Extract the [X, Y] coordinate from the center of the cell holding the provided text.  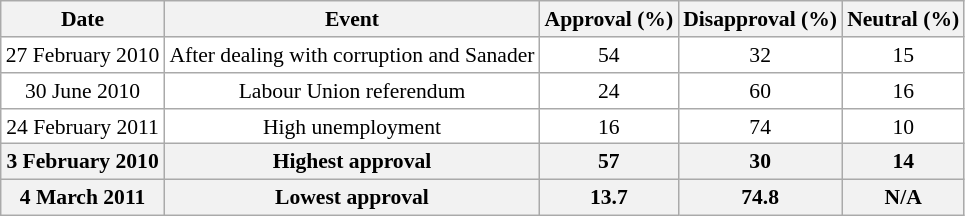
32 [760, 55]
Date [83, 19]
Disapproval (%) [760, 19]
10 [903, 126]
Highest approval [352, 162]
Labour Union referendum [352, 91]
4 March 2011 [83, 197]
27 February 2010 [83, 55]
74.8 [760, 197]
60 [760, 91]
30 [760, 162]
High unemployment [352, 126]
Lowest approval [352, 197]
Approval (%) [610, 19]
74 [760, 126]
30 June 2010 [83, 91]
13.7 [610, 197]
14 [903, 162]
Event [352, 19]
15 [903, 55]
57 [610, 162]
After dealing with corruption and Sanader [352, 55]
3 February 2010 [83, 162]
54 [610, 55]
N/A [903, 197]
Neutral (%) [903, 19]
24 February 2011 [83, 126]
24 [610, 91]
